Find where the given text appears and provide that cell's center as (X, Y) coordinate. 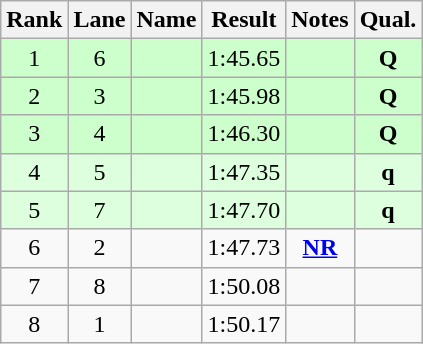
Rank (34, 20)
1:47.35 (244, 172)
Notes (320, 20)
1:46.30 (244, 134)
1:50.08 (244, 286)
Result (244, 20)
1:45.65 (244, 58)
Qual. (388, 20)
1:50.17 (244, 324)
Lane (100, 20)
NR (320, 248)
1:47.73 (244, 248)
1:47.70 (244, 210)
Name (166, 20)
1:45.98 (244, 96)
